Detect which cell encompasses the target text, then output its [X, Y] center coordinate. 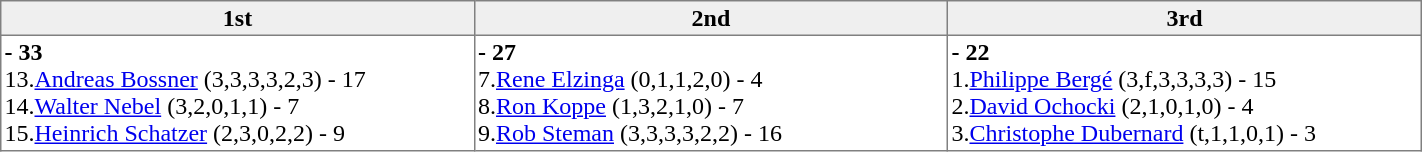
- 3313.Andreas Bossner (3,3,3,3,2,3) - 1714.Walter Nebel (3,2,0,1,1) - 715.Heinrich Schatzer (2,3,0,2,2) - 9 [238, 93]
2nd [710, 18]
1st [238, 18]
- 277.Rene Elzinga (0,1,1,2,0) - 48.Ron Koppe (1,3,2,1,0) - 79.Rob Steman (3,3,3,3,2,2) - 16 [710, 93]
3rd [1185, 18]
- 221.Philippe Bergé (3,f,3,3,3,3) - 152.David Ochocki (2,1,0,1,0) - 43.Christophe Dubernard (t,1,1,0,1) - 3 [1185, 93]
